Scan for the cell matching the given text and deliver its [X, Y] coordinate at center. 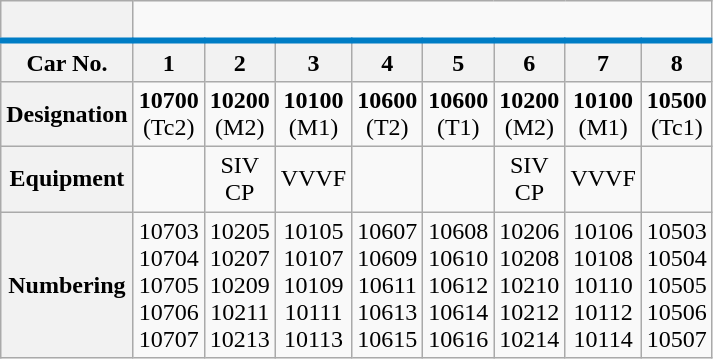
1010610108101101011210114 [603, 285]
1070310704107051070610707 [168, 285]
1010510107101091011110113 [313, 285]
Designation [67, 114]
10600 (T1) [458, 114]
Car No. [67, 61]
Numbering [67, 285]
4 [388, 61]
1060710609106111061310615 [388, 285]
1020610208102101021210214 [530, 285]
10600 (T2) [388, 114]
1 [168, 61]
7 [603, 61]
Equipment [67, 178]
10500 (Tc1) [676, 114]
6 [530, 61]
2 [240, 61]
1050310504105051050610507 [676, 285]
1060810610106121061410616 [458, 285]
5 [458, 61]
8 [676, 61]
3 [313, 61]
10700 (Tc2) [168, 114]
1020510207102091021110213 [240, 285]
